Extract the [x, y] coordinate from the center of the cell holding the provided text.  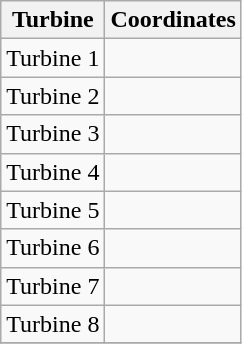
Turbine 1 [53, 58]
Turbine 2 [53, 96]
Turbine 5 [53, 210]
Turbine 4 [53, 172]
Turbine 6 [53, 248]
Turbine 3 [53, 134]
Turbine 8 [53, 324]
Coordinates [173, 20]
Turbine 7 [53, 286]
Turbine [53, 20]
